Find where the given text appears and provide that cell's center as [x, y] coordinate. 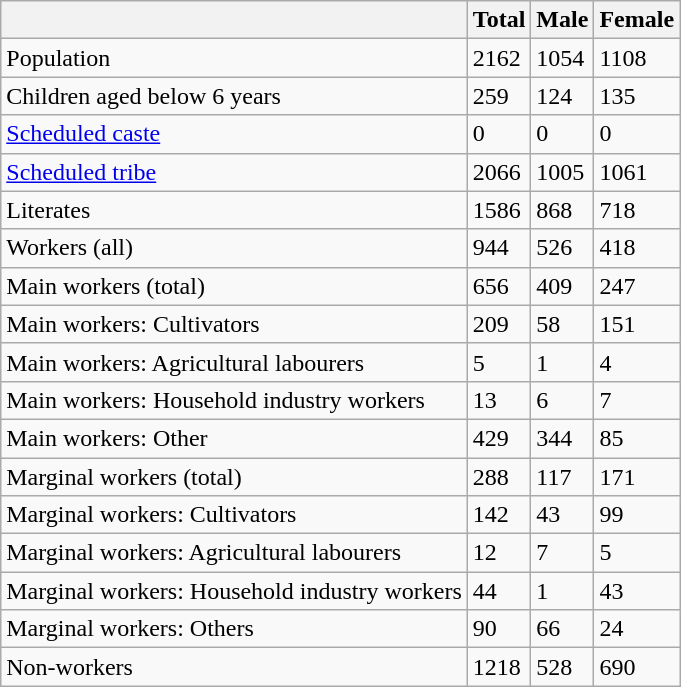
Literates [234, 210]
117 [562, 477]
2162 [499, 58]
418 [637, 248]
13 [499, 400]
Main workers: Agricultural labourers [234, 362]
1054 [562, 58]
99 [637, 515]
142 [499, 515]
Female [637, 20]
344 [562, 438]
259 [499, 96]
429 [499, 438]
Main workers: Cultivators [234, 324]
944 [499, 248]
Main workers: Household industry workers [234, 400]
Main workers: Other [234, 438]
4 [637, 362]
124 [562, 96]
85 [637, 438]
44 [499, 591]
656 [499, 286]
1061 [637, 172]
690 [637, 667]
209 [499, 324]
Marginal workers: Cultivators [234, 515]
409 [562, 286]
Marginal workers: Others [234, 629]
288 [499, 477]
24 [637, 629]
Marginal workers (total) [234, 477]
Workers (all) [234, 248]
Scheduled tribe [234, 172]
171 [637, 477]
151 [637, 324]
Male [562, 20]
Children aged below 6 years [234, 96]
58 [562, 324]
526 [562, 248]
528 [562, 667]
Main workers (total) [234, 286]
12 [499, 553]
66 [562, 629]
1586 [499, 210]
2066 [499, 172]
135 [637, 96]
6 [562, 400]
868 [562, 210]
Population [234, 58]
1108 [637, 58]
Marginal workers: Agricultural labourers [234, 553]
Total [499, 20]
90 [499, 629]
1218 [499, 667]
718 [637, 210]
Scheduled caste [234, 134]
Non-workers [234, 667]
Marginal workers: Household industry workers [234, 591]
1005 [562, 172]
247 [637, 286]
